Pinpoint the cell where the given text exists, returning its (x, y) midpoint coordinate. 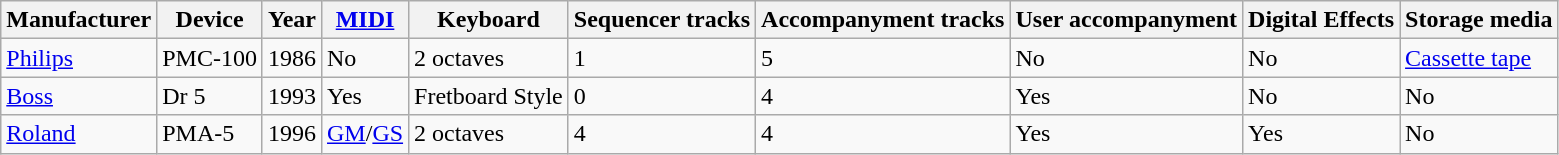
Fretboard Style (489, 96)
Accompanyment tracks (883, 20)
User accompanyment (1126, 20)
1 (662, 58)
PMC-100 (210, 58)
Boss (79, 96)
GM/GS (364, 134)
PMA-5 (210, 134)
1986 (292, 58)
0 (662, 96)
Storage media (1479, 20)
Digital Effects (1322, 20)
Year (292, 20)
MIDI (364, 20)
Device (210, 20)
Keyboard (489, 20)
5 (883, 58)
Sequencer tracks (662, 20)
Cassette tape (1479, 58)
Manufacturer (79, 20)
Roland (79, 134)
1996 (292, 134)
Dr 5 (210, 96)
1993 (292, 96)
Philips (79, 58)
